Extract the (x, y) coordinate from the center of the cell holding the provided text.  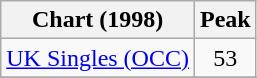
UK Singles (OCC) (98, 58)
53 (225, 58)
Chart (1998) (98, 20)
Peak (225, 20)
